Search for the cell housing the specified text and yield its [X, Y] center coordinate. 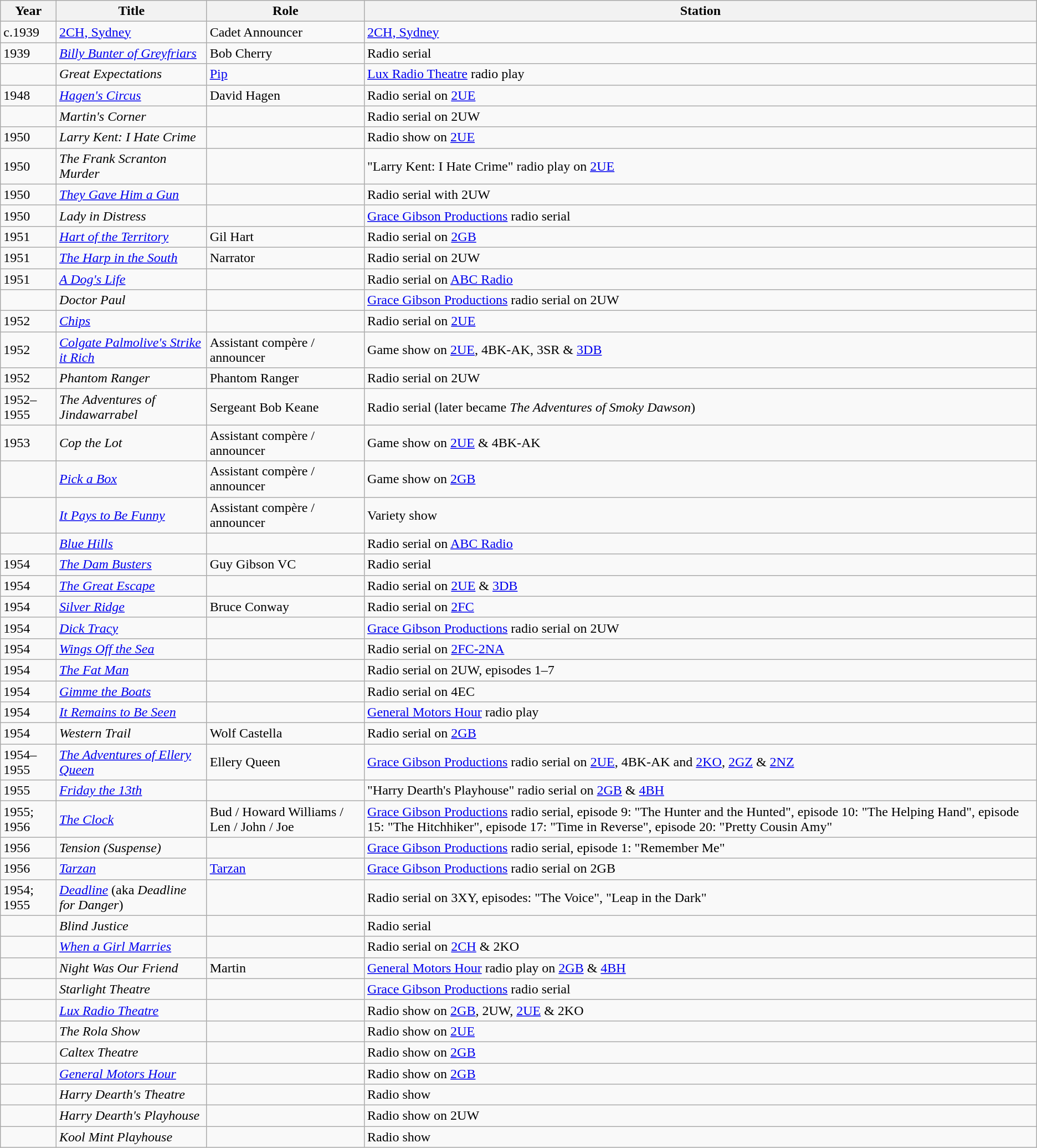
The Frank Scranton Murder [132, 166]
Grace Gibson Productions radio serial, episode 1: "Remember Me" [701, 848]
Cop the Lot [132, 443]
General Motors Hour radio play on 2GB & 4BH [701, 968]
1955; 1956 [29, 819]
Radio serial on 2FC [701, 607]
Station [701, 11]
The Clock [132, 819]
1952–1955 [29, 407]
David Hagen [285, 95]
The Rola Show [132, 1031]
Wolf Castella [285, 734]
Sergeant Bob Keane [285, 407]
1939 [29, 53]
A Dog's Life [132, 279]
Year [29, 11]
Blind Justice [132, 926]
Harry Dearth's Playhouse [132, 1116]
Great Expectations [132, 74]
Larry Kent: I Hate Crime [132, 137]
"Larry Kent: I Hate Crime" radio play on 2UE [701, 166]
Wings Off the Sea [132, 649]
Pip [285, 74]
Cadet Announcer [285, 32]
It Pays to Be Funny [132, 515]
Radio show on 2GB, 2UW, 2UE & 2KO [701, 1010]
Night Was Our Friend [132, 968]
The Dam Busters [132, 565]
Title [132, 11]
They Gave Him a Gun [132, 194]
Radio serial (later became The Adventures of Smoky Dawson) [701, 407]
Doctor Paul [132, 300]
Tension (Suspense) [132, 848]
1954–1955 [29, 762]
1955 [29, 791]
Colgate Palmolive's Strike it Rich [132, 350]
Pick a Box [132, 479]
Game show on 2UE & 4BK-AK [701, 443]
Ellery Queen [285, 762]
Radio serial on 2UE & 3DB [701, 586]
Bud / Howard Williams / Len / John / Joe [285, 819]
Silver Ridge [132, 607]
Dick Tracy [132, 628]
The Great Escape [132, 586]
1954; 1955 [29, 898]
The Harp in the South [132, 258]
Starlight Theatre [132, 989]
Caltex Theatre [132, 1052]
The Adventures of Ellery Queen [132, 762]
Hart of the Territory [132, 237]
Lux Radio Theatre radio play [701, 74]
Martin [285, 968]
Game show on 2GB [701, 479]
c.1939 [29, 32]
Radio serial on 4EC [701, 691]
General Motors Hour [132, 1073]
It Remains to Be Seen [132, 713]
Gimme the Boats [132, 691]
Chips [132, 321]
Game show on 2UE, 4BK-AK, 3SR & 3DB [701, 350]
Lady in Distress [132, 216]
Bruce Conway [285, 607]
The Adventures of Jindawarrabel [132, 407]
Western Trail [132, 734]
Billy Bunter of Greyfriars [132, 53]
Radio show on 2UW [701, 1116]
Deadline (aka Deadline for Danger) [132, 898]
Narrator [285, 258]
Gil Hart [285, 237]
1948 [29, 95]
Grace Gibson Productions radio serial on 2UE, 4BK-AK and 2KO, 2GZ & 2NZ [701, 762]
Harry Dearth's Theatre [132, 1095]
Radio serial on 2FC-2NA [701, 649]
Radio serial on 2CH & 2KO [701, 947]
"Harry Dearth's Playhouse" radio serial on 2GB & 4BH [701, 791]
Variety show [701, 515]
The Fat Man [132, 670]
Martin's Corner [132, 116]
When a Girl Marries [132, 947]
Grace Gibson Productions radio serial on 2GB [701, 869]
Hagen's Circus [132, 95]
Guy Gibson VC [285, 565]
1953 [29, 443]
Role [285, 11]
General Motors Hour radio play [701, 713]
Blue Hills [132, 544]
Bob Cherry [285, 53]
Radio serial with 2UW [701, 194]
Friday the 13th [132, 791]
Lux Radio Theatre [132, 1010]
Kool Mint Playhouse [132, 1137]
Radio serial on 2UW, episodes 1–7 [701, 670]
Radio serial on 3XY, episodes: "The Voice", "Leap in the Dark" [701, 898]
